Determine the [x, y] coordinate at the center of the cell enclosing the given text.  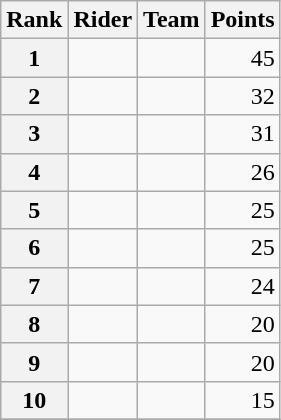
15 [242, 400]
8 [34, 324]
31 [242, 134]
32 [242, 96]
3 [34, 134]
5 [34, 210]
6 [34, 248]
9 [34, 362]
Rider [103, 20]
4 [34, 172]
24 [242, 286]
7 [34, 286]
45 [242, 58]
10 [34, 400]
Rank [34, 20]
2 [34, 96]
Team [172, 20]
26 [242, 172]
1 [34, 58]
Points [242, 20]
